Locate the cell with the specified text and output its [x, y] center coordinate. 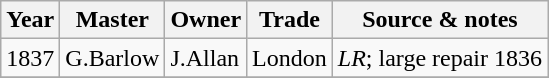
Trade [290, 20]
1837 [30, 58]
J.Allan [206, 58]
Source & notes [440, 20]
LR; large repair 1836 [440, 58]
Master [112, 20]
Year [30, 20]
Owner [206, 20]
G.Barlow [112, 58]
London [290, 58]
